Search for the cell housing the specified text and yield its [X, Y] center coordinate. 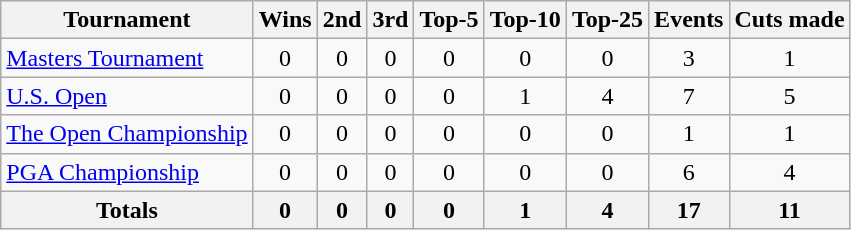
17 [689, 210]
11 [790, 210]
Masters Tournament [127, 58]
Tournament [127, 20]
Top-10 [525, 20]
PGA Championship [127, 172]
U.S. Open [127, 96]
3 [689, 58]
Totals [127, 210]
The Open Championship [127, 134]
7 [689, 96]
Top-5 [449, 20]
Top-25 [607, 20]
Cuts made [790, 20]
Events [689, 20]
2nd [342, 20]
6 [689, 172]
3rd [390, 20]
Wins [285, 20]
5 [790, 96]
